Pinpoint the cell where the given text exists, returning its [x, y] midpoint coordinate. 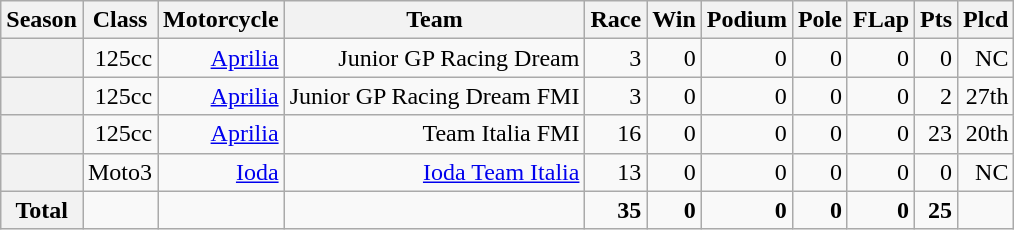
2 [936, 96]
Race [616, 20]
Moto3 [120, 172]
35 [616, 210]
Total [42, 210]
FLap [880, 20]
Ioda [222, 172]
16 [616, 134]
Motorcycle [222, 20]
25 [936, 210]
Podium [746, 20]
Team Italia FMI [434, 134]
13 [616, 172]
23 [936, 134]
20th [986, 134]
Plcd [986, 20]
Win [674, 20]
Pts [936, 20]
Junior GP Racing Dream [434, 58]
Season [42, 20]
Class [120, 20]
Junior GP Racing Dream FMI [434, 96]
Team [434, 20]
Ioda Team Italia [434, 172]
27th [986, 96]
Pole [820, 20]
